Detect which cell encompasses the target text, then output its [X, Y] center coordinate. 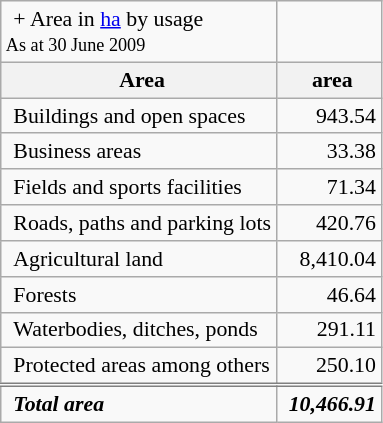
Forests [138, 294]
Total area [138, 402]
Business areas [138, 151]
Agricultural land [138, 258]
943.54 [328, 115]
+ Area in ha by usageAs at 30 June 2009 [138, 30]
71.34 [328, 187]
Waterbodies, ditches, ponds [138, 330]
420.76 [328, 222]
Protected areas among others [138, 366]
46.64 [328, 294]
10,466.91 [328, 402]
Fields and sports facilities [138, 187]
Buildings and open spaces [138, 115]
33.38 [328, 151]
250.10 [328, 366]
8,410.04 [328, 258]
area [328, 80]
Area [138, 80]
Roads, paths and parking lots [138, 222]
291.11 [328, 330]
